Output the (X, Y) coordinate of the center of the cell containing the given text.  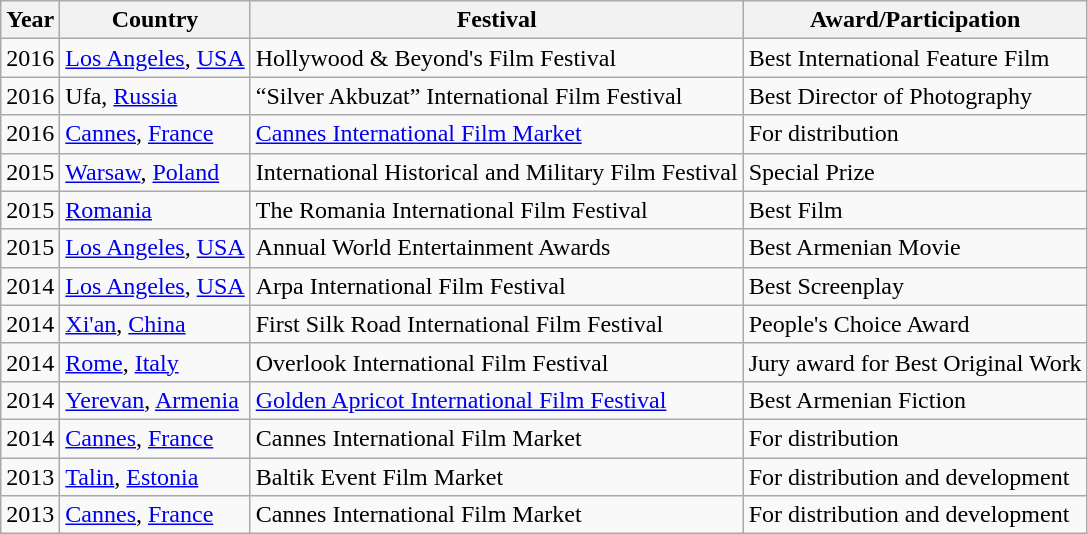
“Silver Akbuzat” International Film Festival (496, 96)
Special Prize (915, 172)
Award/Participation (915, 20)
Hollywood & Beyond's Film Festival (496, 58)
Yerevan, Armenia (155, 400)
Best Armenian Movie (915, 248)
Best Director of Photography (915, 96)
Talin, Estonia (155, 477)
Country (155, 20)
Annual World Entertainment Awards (496, 248)
Best International Feature Film (915, 58)
Jury award for Best Original Work (915, 362)
Golden Apricot International Film Festival (496, 400)
Festival (496, 20)
Best Armenian Fiction (915, 400)
Overlook International Film Festival (496, 362)
The Romania International Film Festival (496, 210)
Year (30, 20)
Xi'an, China (155, 324)
Best Film (915, 210)
Warsaw, Poland (155, 172)
People's Choice Award (915, 324)
International Historical and Military Film Festival (496, 172)
Best Screenplay (915, 286)
Rome, Italy (155, 362)
First Silk Road International Film Festival (496, 324)
Ufa, Russia (155, 96)
Arpa International Film Festival (496, 286)
Baltik Event Film Market (496, 477)
Romania (155, 210)
